Locate the cell with the specified text and output its [X, Y] center coordinate. 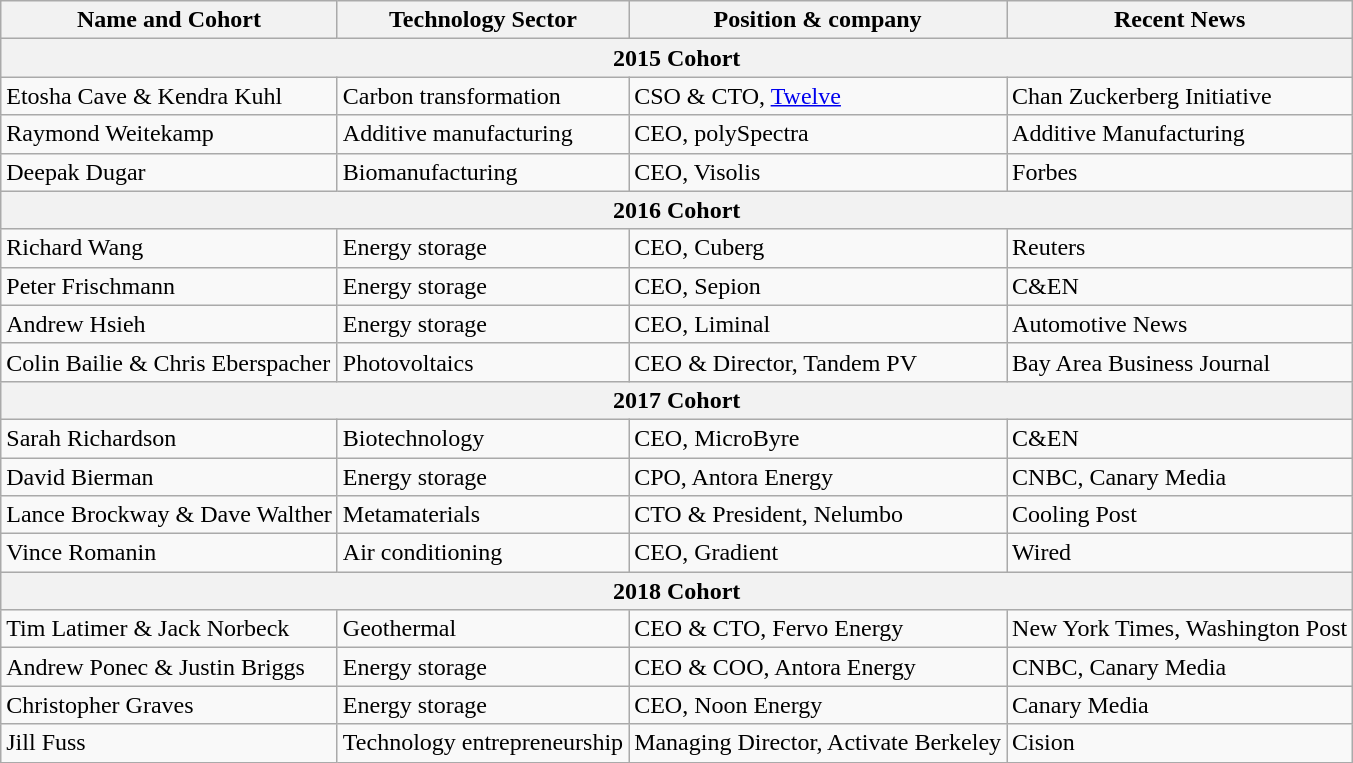
Additive Manufacturing [1180, 134]
Etosha Cave & Kendra Kuhl [170, 96]
Andrew Ponec & Justin Briggs [170, 667]
David Bierman [170, 477]
Air conditioning [482, 553]
Canary Media [1180, 705]
Andrew Hsieh [170, 324]
Technology entrepreneurship [482, 743]
Carbon transformation [482, 96]
Managing Director, Activate Berkeley [818, 743]
CEO, Noon Energy [818, 705]
CEO, Visolis [818, 172]
Chan Zuckerberg Initiative [1180, 96]
CEO & COO, Antora Energy [818, 667]
Deepak Dugar [170, 172]
Richard Wang [170, 248]
Sarah Richardson [170, 438]
Bay Area Business Journal [1180, 362]
CEO, Cuberg [818, 248]
2017 Cohort [677, 400]
Additive manufacturing [482, 134]
Metamaterials [482, 515]
Technology Sector [482, 20]
2018 Cohort [677, 591]
2016 Cohort [677, 210]
Raymond Weitekamp [170, 134]
Biomanufacturing [482, 172]
Biotechnology [482, 438]
Name and Cohort [170, 20]
Vince Romanin [170, 553]
Tim Latimer & Jack Norbeck [170, 629]
CEO, Sepion [818, 286]
Forbes [1180, 172]
CTO & President, Nelumbo [818, 515]
Cooling Post [1180, 515]
CPO, Antora Energy [818, 477]
2015 Cohort [677, 58]
CEO, Gradient [818, 553]
Wired [1180, 553]
Geothermal [482, 629]
CEO, Liminal [818, 324]
Photovoltaics [482, 362]
CEO, MicroByre [818, 438]
CEO & CTO, Fervo Energy [818, 629]
CEO & Director, Tandem PV [818, 362]
Recent News [1180, 20]
Position & company [818, 20]
Automotive News [1180, 324]
Cision [1180, 743]
CEO, polySpectra [818, 134]
Colin Bailie & Chris Eberspacher [170, 362]
Christopher Graves [170, 705]
Reuters [1180, 248]
Jill Fuss [170, 743]
Lance Brockway & Dave Walther [170, 515]
Peter Frischmann [170, 286]
New York Times, Washington Post [1180, 629]
CSO & CTO, Twelve [818, 96]
